From the cell containing the given text, extract its center point as [x, y] coordinate. 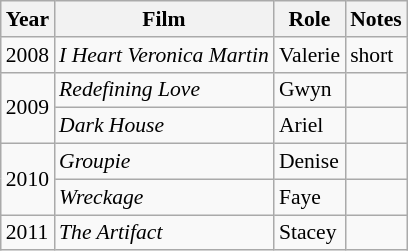
Ariel [310, 126]
Role [310, 19]
Year [28, 19]
Film [164, 19]
Gwyn [310, 90]
2011 [28, 233]
2009 [28, 108]
Notes [376, 19]
Faye [310, 197]
I Heart Veronica Martin [164, 55]
2010 [28, 180]
short [376, 55]
Groupie [164, 162]
Denise [310, 162]
The Artifact [164, 233]
Valerie [310, 55]
Redefining Love [164, 90]
Wreckage [164, 197]
Dark House [164, 126]
2008 [28, 55]
Stacey [310, 233]
